Scan for the cell matching the given text and deliver its (x, y) coordinate at center. 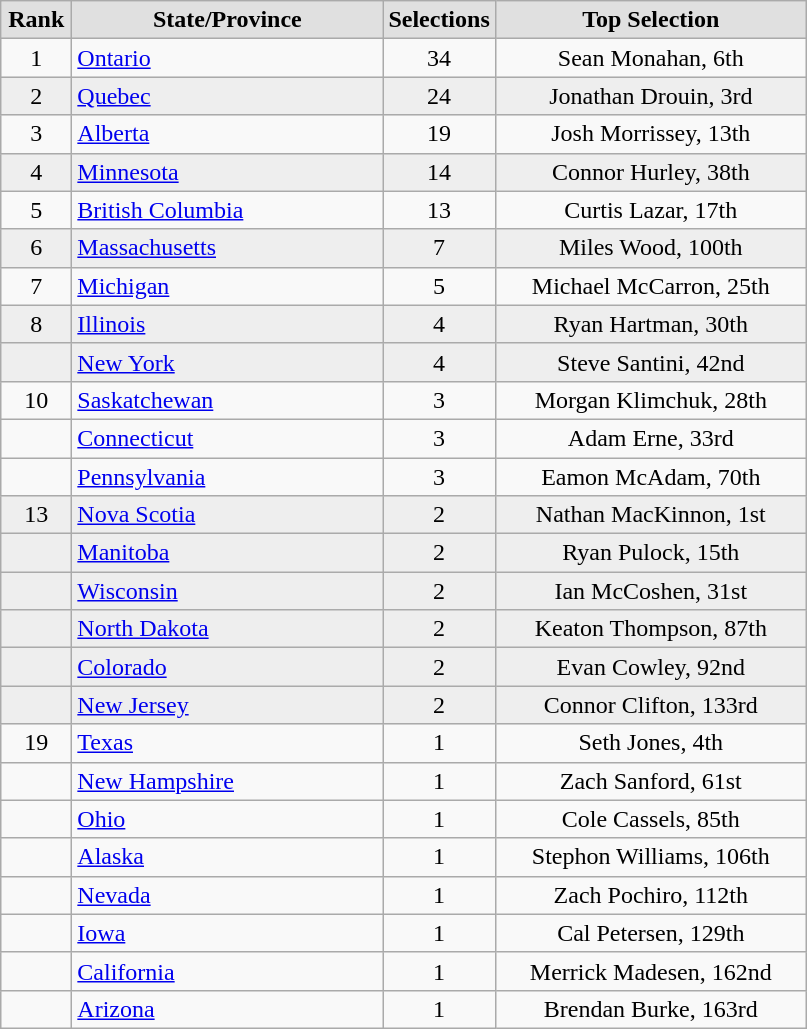
Wisconsin (228, 591)
Zach Sanford, 61st (650, 781)
Keaton Thompson, 87th (650, 629)
Nathan MacKinnon, 1st (650, 515)
Merrick Madesen, 162nd (650, 971)
New Hampshire (228, 781)
Brendan Burke, 163rd (650, 1009)
Nova Scotia (228, 515)
Jonathan Drouin, 3rd (650, 96)
North Dakota (228, 629)
Adam Erne, 33rd (650, 438)
Minnesota (228, 172)
Massachusetts (228, 248)
California (228, 971)
Ohio (228, 819)
Top Selection (650, 20)
34 (439, 58)
Iowa (228, 933)
24 (439, 96)
Connor Clifton, 133rd (650, 705)
Curtis Lazar, 17th (650, 210)
Michigan (228, 286)
Ontario (228, 58)
Zach Pochiro, 112th (650, 895)
New Jersey (228, 705)
Texas (228, 743)
Alberta (228, 134)
Josh Morrissey, 13th (650, 134)
Connecticut (228, 438)
Sean Monahan, 6th (650, 58)
Eamon McAdam, 70th (650, 477)
10 (36, 400)
Manitoba (228, 553)
6 (36, 248)
8 (36, 324)
Ryan Hartman, 30th (650, 324)
Quebec (228, 96)
British Columbia (228, 210)
Steve Santini, 42nd (650, 362)
Cal Petersen, 129th (650, 933)
Arizona (228, 1009)
Rank (36, 20)
Morgan Klimchuk, 28th (650, 400)
Alaska (228, 857)
Michael McCarron, 25th (650, 286)
Stephon Williams, 106th (650, 857)
Seth Jones, 4th (650, 743)
State/Province (228, 20)
Ryan Pulock, 15th (650, 553)
Miles Wood, 100th (650, 248)
14 (439, 172)
Ian McCoshen, 31st (650, 591)
Nevada (228, 895)
Cole Cassels, 85th (650, 819)
Illinois (228, 324)
Selections (439, 20)
New York (228, 362)
Pennsylvania (228, 477)
Connor Hurley, 38th (650, 172)
Evan Cowley, 92nd (650, 667)
Saskatchewan (228, 400)
Colorado (228, 667)
